From the cell containing the given text, extract its center point as [x, y] coordinate. 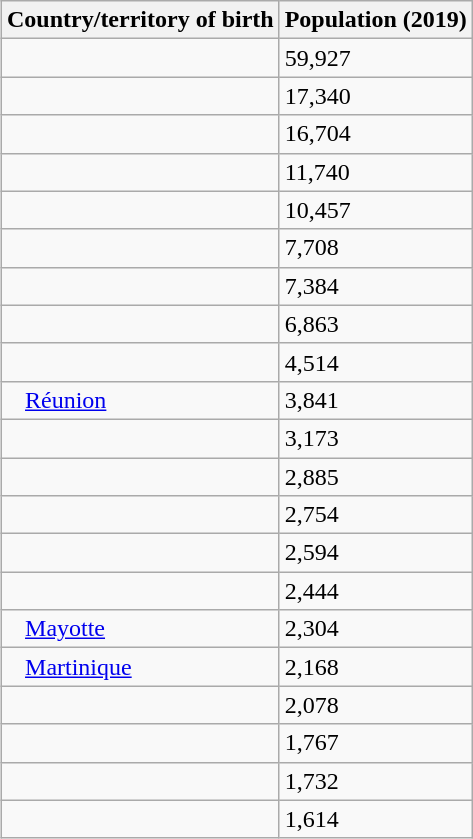
3,841 [376, 400]
2,078 [376, 705]
2,885 [376, 477]
2,304 [376, 629]
1,767 [376, 743]
59,927 [376, 58]
Population (2019) [376, 20]
7,708 [376, 248]
Country/territory of birth [141, 20]
2,444 [376, 591]
17,340 [376, 96]
2,754 [376, 515]
4,514 [376, 362]
Martinique [141, 667]
3,173 [376, 438]
1,732 [376, 781]
1,614 [376, 819]
Mayotte [141, 629]
11,740 [376, 172]
2,168 [376, 667]
6,863 [376, 324]
2,594 [376, 553]
16,704 [376, 134]
7,384 [376, 286]
10,457 [376, 210]
Réunion [141, 400]
